Search for the cell housing the specified text and yield its [X, Y] center coordinate. 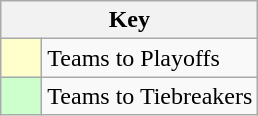
Teams to Playoffs [150, 58]
Teams to Tiebreakers [150, 96]
Key [130, 20]
